Pinpoint the cell where the given text exists, returning its (x, y) midpoint coordinate. 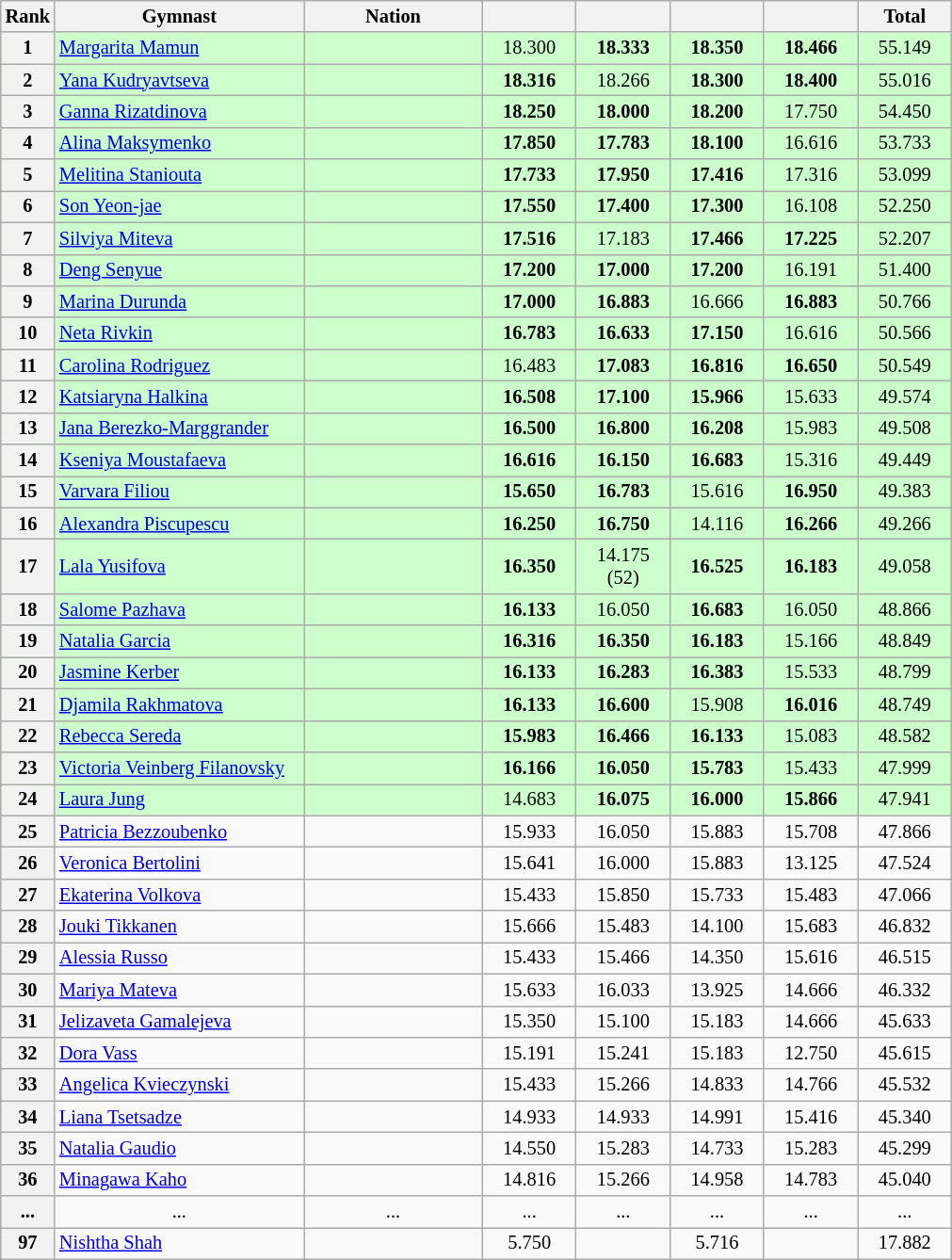
16.666 (718, 301)
15.241 (623, 1053)
47.066 (905, 895)
Kseniya Moustafaeva (179, 460)
9 (28, 301)
14.816 (529, 1180)
53.733 (905, 143)
18.350 (718, 48)
16.483 (529, 365)
16.033 (623, 990)
16.016 (811, 704)
12 (28, 396)
Marina Durunda (179, 301)
5.716 (718, 1243)
48.799 (905, 672)
7 (28, 238)
51.400 (905, 270)
15.933 (529, 832)
29 (28, 958)
15.666 (529, 927)
17.300 (718, 206)
Son Yeon-jae (179, 206)
49.574 (905, 396)
17.466 (718, 238)
16.266 (811, 524)
18.466 (811, 48)
Neta Rivkin (179, 333)
15.783 (718, 767)
Yana Kudryavtseva (179, 80)
Alexandra Piscupescu (179, 524)
14.100 (718, 927)
17.950 (623, 175)
15.683 (811, 927)
19 (28, 641)
18.200 (718, 111)
16.166 (529, 767)
5 (28, 175)
50.766 (905, 301)
15.866 (811, 800)
17.750 (811, 111)
21 (28, 704)
15.533 (811, 672)
34 (28, 1117)
16.650 (811, 365)
Mariya Mateva (179, 990)
16.508 (529, 396)
14.175 (52) (623, 566)
Laura Jung (179, 800)
Djamila Rakhmatova (179, 704)
36 (28, 1180)
15.650 (529, 492)
49.508 (905, 428)
Jana Berezko-Marggrander (179, 428)
14.683 (529, 800)
Rank (28, 16)
15.908 (718, 704)
55.016 (905, 80)
Angelica Kvieczynski (179, 1085)
52.250 (905, 206)
30 (28, 990)
14.550 (529, 1148)
45.040 (905, 1180)
46.332 (905, 990)
5.750 (529, 1243)
Rebecca Sereda (179, 736)
Dora Vass (179, 1053)
17.316 (811, 175)
15.641 (529, 863)
50.566 (905, 333)
27 (28, 895)
Veronica Bertolini (179, 863)
46.832 (905, 927)
14.116 (718, 524)
18.333 (623, 48)
15.966 (718, 396)
52.207 (905, 238)
14.766 (811, 1085)
17.783 (623, 143)
45.633 (905, 1022)
16.108 (811, 206)
45.340 (905, 1117)
15.350 (529, 1022)
53.099 (905, 175)
Jasmine Kerber (179, 672)
16.150 (623, 460)
48.866 (905, 609)
25 (28, 832)
45.615 (905, 1053)
16.633 (623, 333)
18.316 (529, 80)
48.582 (905, 736)
49.449 (905, 460)
47.524 (905, 863)
Deng Senyue (179, 270)
16.075 (623, 800)
14.350 (718, 958)
16.191 (811, 270)
28 (28, 927)
2 (28, 80)
17.183 (623, 238)
15.733 (718, 895)
14.733 (718, 1148)
Varvara Filiou (179, 492)
22 (28, 736)
Salome Pazhava (179, 609)
13.125 (811, 863)
24 (28, 800)
45.532 (905, 1085)
3 (28, 111)
16.250 (529, 524)
Jouki Tikkanen (179, 927)
Lala Yusifova (179, 566)
15.416 (811, 1117)
17.150 (718, 333)
35 (28, 1148)
Minagawa Kaho (179, 1180)
14.833 (718, 1085)
17.225 (811, 238)
49.383 (905, 492)
47.941 (905, 800)
16 (28, 524)
15.466 (623, 958)
Ekaterina Volkova (179, 895)
17.100 (623, 396)
Katsiaryna Halkina (179, 396)
13 (28, 428)
18.400 (811, 80)
16.316 (529, 641)
97 (28, 1243)
Margarita Mamun (179, 48)
15.100 (623, 1022)
Melitina Staniouta (179, 175)
10 (28, 333)
54.450 (905, 111)
Carolina Rodriguez (179, 365)
14.991 (718, 1117)
15 (28, 492)
32 (28, 1053)
50.549 (905, 365)
16.950 (811, 492)
48.749 (905, 704)
18.266 (623, 80)
16.208 (718, 428)
Natalia Garcia (179, 641)
16.383 (718, 672)
48.849 (905, 641)
16.500 (529, 428)
17.850 (529, 143)
Gymnast (179, 16)
14.783 (811, 1180)
17.516 (529, 238)
12.750 (811, 1053)
17.550 (529, 206)
6 (28, 206)
11 (28, 365)
47.866 (905, 832)
55.149 (905, 48)
33 (28, 1085)
Silviya Miteva (179, 238)
15.708 (811, 832)
1 (28, 48)
31 (28, 1022)
46.515 (905, 958)
Total (905, 16)
15.316 (811, 460)
16.816 (718, 365)
Nation (394, 16)
49.266 (905, 524)
4 (28, 143)
17.083 (623, 365)
Victoria Veinberg Filanovsky (179, 767)
Ganna Rizatdinova (179, 111)
15.083 (811, 736)
16.750 (623, 524)
17.400 (623, 206)
17.882 (905, 1243)
49.058 (905, 566)
17.733 (529, 175)
45.299 (905, 1148)
15.166 (811, 641)
20 (28, 672)
15.850 (623, 895)
15.191 (529, 1053)
47.999 (905, 767)
Alessia Russo (179, 958)
16.525 (718, 566)
8 (28, 270)
18.250 (529, 111)
16.466 (623, 736)
26 (28, 863)
Nishtha Shah (179, 1243)
17.416 (718, 175)
16.600 (623, 704)
16.283 (623, 672)
Alina Maksymenko (179, 143)
14.958 (718, 1180)
18.100 (718, 143)
18 (28, 609)
Natalia Gaudio (179, 1148)
23 (28, 767)
16.800 (623, 428)
13.925 (718, 990)
Jelizaveta Gamalejeva (179, 1022)
17 (28, 566)
Liana Tsetsadze (179, 1117)
14 (28, 460)
18.000 (623, 111)
Patricia Bezzoubenko (179, 832)
